Scan for the cell matching the given text and deliver its [x, y] coordinate at center. 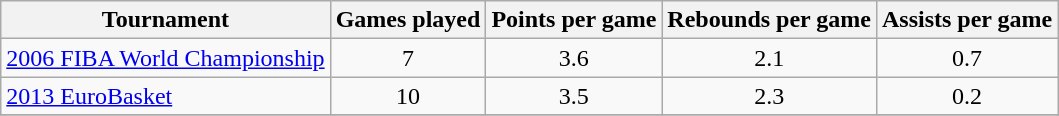
0.2 [966, 96]
Tournament [166, 20]
3.5 [574, 96]
Rebounds per game [770, 20]
Points per game [574, 20]
0.7 [966, 58]
2013 EuroBasket [166, 96]
3.6 [574, 58]
2.1 [770, 58]
2006 FIBA World Championship [166, 58]
2.3 [770, 96]
Games played [408, 20]
10 [408, 96]
7 [408, 58]
Assists per game [966, 20]
